For the text-containing cell, return its midpoint in [x, y] coordinate format. 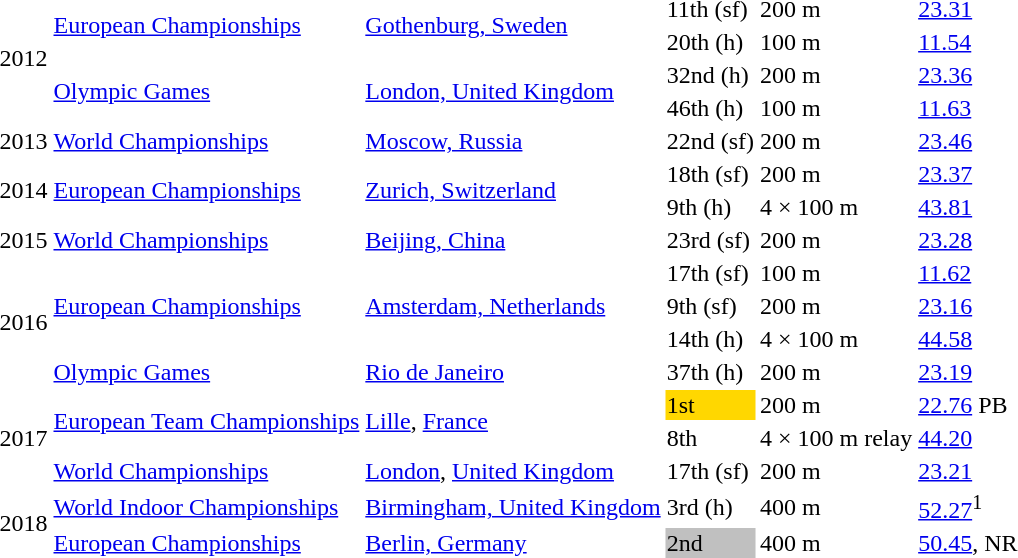
18th (sf) [710, 174]
Zurich, Switzerland [513, 190]
1st [710, 405]
8th [710, 438]
Rio de Janeiro [513, 372]
Beijing, China [513, 240]
46th (h) [710, 108]
20th (h) [710, 42]
4 × 100 m relay [836, 438]
37th (h) [710, 372]
2nd [710, 543]
14th (h) [710, 339]
European Team Championships [206, 422]
Birmingham, United Kingdom [513, 507]
9th (sf) [710, 306]
Amsterdam, Netherlands [513, 306]
9th (h) [710, 207]
32nd (h) [710, 75]
Berlin, Germany [513, 543]
22nd (sf) [710, 141]
3rd (h) [710, 507]
Moscow, Russia [513, 141]
World Indoor Championships [206, 507]
23rd (sf) [710, 240]
Lille, France [513, 422]
